Return [X, Y] of the center of cell containing provided text 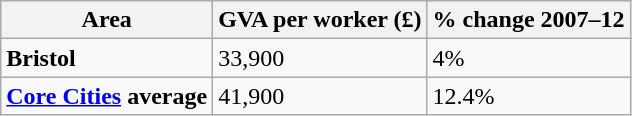
Area [107, 20]
12.4% [528, 96]
41,900 [320, 96]
% change 2007–12 [528, 20]
Core Cities average [107, 96]
33,900 [320, 58]
4% [528, 58]
GVA per worker (£) [320, 20]
Bristol [107, 58]
